Capture the cell that displays the provided text and extract its [x, y] central coordinate. 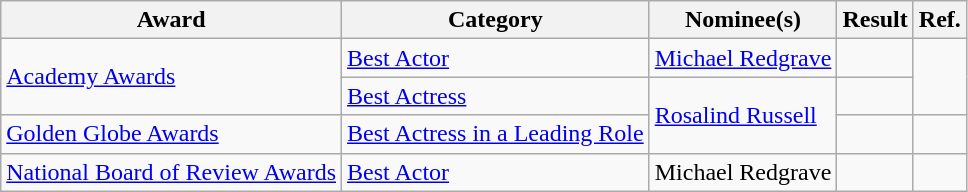
Golden Globe Awards [172, 134]
Result [875, 20]
Best Actress [496, 96]
Nominee(s) [743, 20]
National Board of Review Awards [172, 172]
Best Actress in a Leading Role [496, 134]
Category [496, 20]
Award [172, 20]
Rosalind Russell [743, 115]
Ref. [940, 20]
Academy Awards [172, 77]
